Pinpoint the cell where the given text exists, returning its [X, Y] midpoint coordinate. 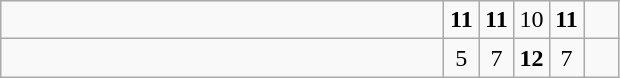
5 [462, 58]
10 [532, 20]
12 [532, 58]
